Output the (X, Y) coordinate of the center of the cell containing the given text.  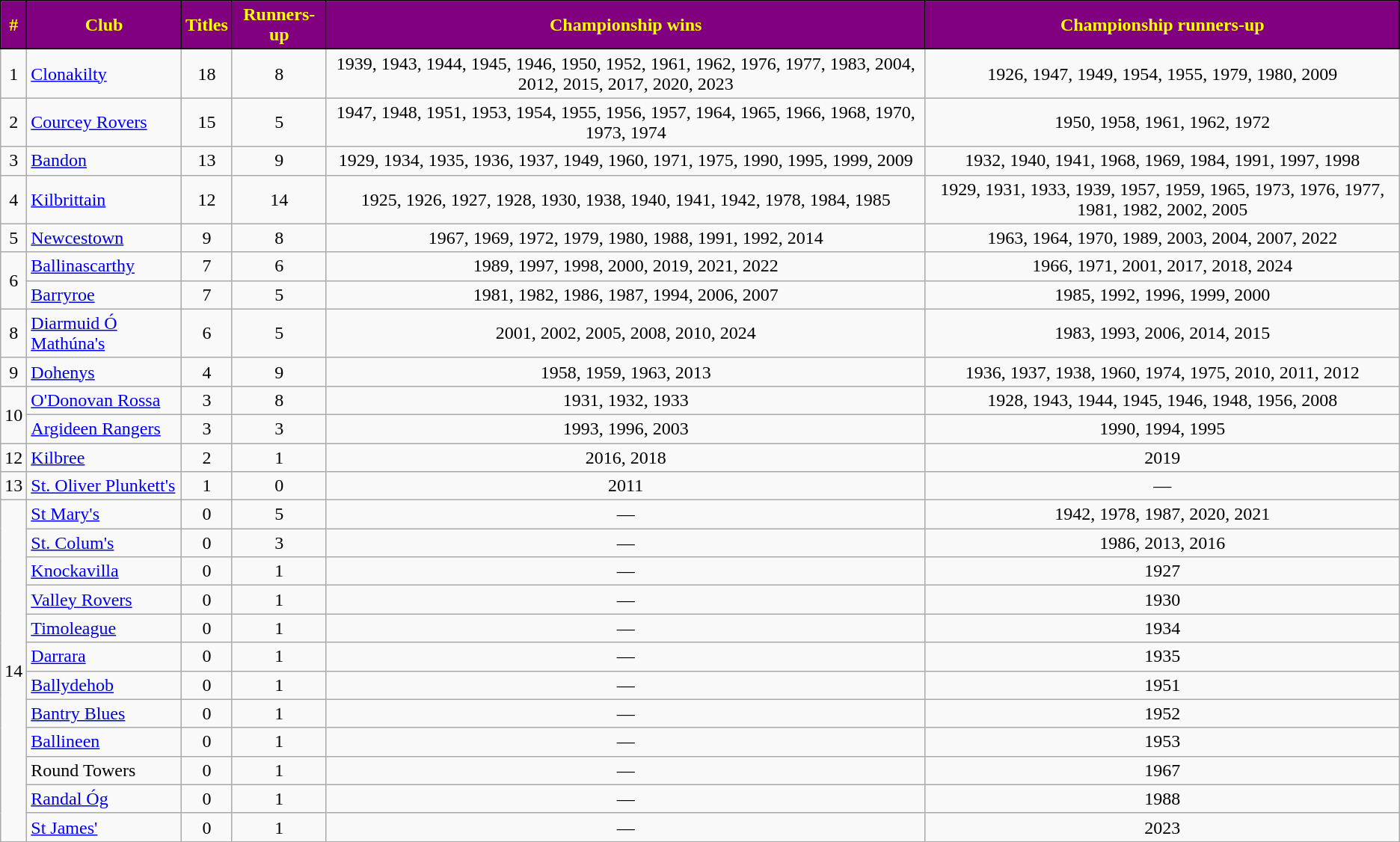
1981, 1982, 1986, 1987, 1994, 2006, 2007 (625, 295)
Bantry Blues (105, 713)
Club (105, 25)
Randal Óg (105, 799)
Championship wins (625, 25)
Newcestown (105, 238)
1929, 1934, 1935, 1936, 1937, 1949, 1960, 1971, 1975, 1990, 1995, 1999, 2009 (625, 161)
Ballinascarthy (105, 266)
Kilbrittain (105, 199)
Ballydehob (105, 685)
1927 (1162, 571)
1925, 1926, 1927, 1928, 1930, 1938, 1940, 1941, 1942, 1978, 1984, 1985 (625, 199)
St. Colum's (105, 543)
1966, 1971, 2001, 2017, 2018, 2024 (1162, 266)
1931, 1932, 1933 (625, 400)
2011 (625, 486)
Clonakilty (105, 73)
2023 (1162, 827)
1983, 1993, 2006, 2014, 2015 (1162, 334)
1935 (1162, 657)
Argideen Rangers (105, 428)
Knockavilla (105, 571)
1985, 1992, 1996, 1999, 2000 (1162, 295)
St Mary's (105, 514)
1936, 1937, 1938, 1960, 1974, 1975, 2010, 2011, 2012 (1162, 372)
Ballineen (105, 742)
1967, 1969, 1972, 1979, 1980, 1988, 1991, 1992, 2014 (625, 238)
St. Oliver Plunkett's (105, 486)
2001, 2002, 2005, 2008, 2010, 2024 (625, 334)
1929, 1931, 1933, 1939, 1957, 1959, 1965, 1973, 1976, 1977, 1981, 1982, 2002, 2005 (1162, 199)
Courcey Rovers (105, 123)
Runners-up (279, 25)
2019 (1162, 457)
1963, 1964, 1970, 1989, 2003, 2004, 2007, 2022 (1162, 238)
1989, 1997, 1998, 2000, 2019, 2021, 2022 (625, 266)
15 (206, 123)
Championship runners-up (1162, 25)
1942, 1978, 1987, 2020, 2021 (1162, 514)
1951 (1162, 685)
10 (13, 414)
1953 (1162, 742)
O'Donovan Rossa (105, 400)
Valley Rovers (105, 600)
Titles (206, 25)
1993, 1996, 2003 (625, 428)
Round Towers (105, 770)
2016, 2018 (625, 457)
Barryroe (105, 295)
1926, 1947, 1949, 1954, 1955, 1979, 1980, 2009 (1162, 73)
Dohenys (105, 372)
1950, 1958, 1961, 1962, 1972 (1162, 123)
1928, 1943, 1944, 1945, 1946, 1948, 1956, 2008 (1162, 400)
1986, 2013, 2016 (1162, 543)
18 (206, 73)
Timoleague (105, 628)
Kilbree (105, 457)
1930 (1162, 600)
1988 (1162, 799)
1934 (1162, 628)
Darrara (105, 657)
1967 (1162, 770)
1958, 1959, 1963, 2013 (625, 372)
1947, 1948, 1951, 1953, 1954, 1955, 1956, 1957, 1964, 1965, 1966, 1968, 1970, 1973, 1974 (625, 123)
1932, 1940, 1941, 1968, 1969, 1984, 1991, 1997, 1998 (1162, 161)
# (13, 25)
1952 (1162, 713)
Diarmuid Ó Mathúna's (105, 334)
1939, 1943, 1944, 1945, 1946, 1950, 1952, 1961, 1962, 1976, 1977, 1983, 2004, 2012, 2015, 2017, 2020, 2023 (625, 73)
1990, 1994, 1995 (1162, 428)
Bandon (105, 161)
St James' (105, 827)
